Determine the [X, Y] coordinate at the center of the cell enclosing the given text.  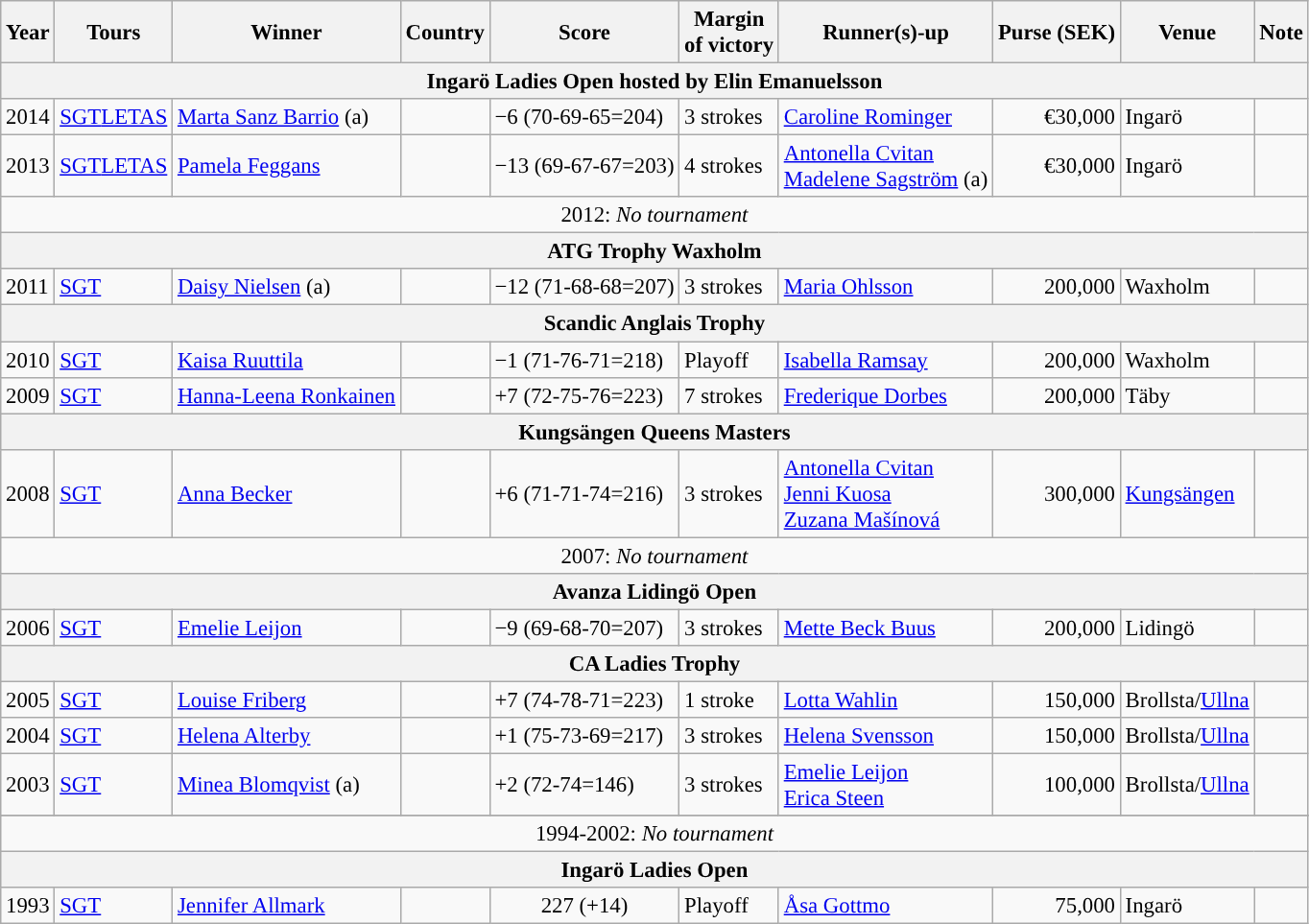
2007: No tournament [654, 556]
2006 [28, 628]
+1 (75-73-69=217) [584, 736]
Minea Blomqvist (a) [287, 785]
Year [28, 33]
Antonella Cvitan Jenni Kuosa Zuzana Mašínová [885, 493]
300,000 [1058, 493]
Helena Alterby [287, 736]
Isabella Ramsay [885, 360]
Marginof victory [729, 33]
1 stroke [729, 699]
Venue [1187, 33]
+7 (72-75-76=223) [584, 395]
Winner [287, 33]
Pamela Feggans [287, 167]
2005 [28, 699]
Ingarö Ladies Open hosted by Elin Emanuelsson [654, 82]
2004 [28, 736]
Country [445, 33]
Maria Ohlsson [885, 287]
2010 [28, 360]
+6 (71-71-74=216) [584, 493]
Kungsängen [1187, 493]
Ingarö Ladies Open [654, 870]
−6 (70-69-65=204) [584, 117]
Louise Friberg [287, 699]
CA Ladies Trophy [654, 664]
Emelie Leijon Erica Steen [885, 785]
2014 [28, 117]
+2 (72-74=146) [584, 785]
Åsa Gottmo [885, 906]
227 (+14) [584, 906]
100,000 [1058, 785]
4 strokes [729, 167]
Daisy Nielsen (a) [287, 287]
−1 (71-76-71=218) [584, 360]
Scandic Anglais Trophy [654, 323]
Lotta Wahlin [885, 699]
2009 [28, 395]
2012: No tournament [654, 215]
Avanza Lidingö Open [654, 592]
Note [1281, 33]
Helena Svensson [885, 736]
Emelie Leijon [287, 628]
Marta Sanz Barrio (a) [287, 117]
−12 (71-68-68=207) [584, 287]
−13 (69-67-67=203) [584, 167]
1994-2002: No tournament [654, 834]
Jennifer Allmark [287, 906]
Kaisa Ruuttila [287, 360]
Runner(s)-up [885, 33]
Anna Becker [287, 493]
2003 [28, 785]
75,000 [1058, 906]
Purse (SEK) [1058, 33]
−9 (69-68-70=207) [584, 628]
Antonella Cvitan Madelene Sagström (a) [885, 167]
7 strokes [729, 395]
2013 [28, 167]
ATG Trophy Waxholm [654, 251]
1993 [28, 906]
2008 [28, 493]
2011 [28, 287]
Hanna-Leena Ronkainen [287, 395]
Frederique Dorbes [885, 395]
Score [584, 33]
Caroline Rominger [885, 117]
Lidingö [1187, 628]
Mette Beck Buus [885, 628]
Täby [1187, 395]
Tours [113, 33]
+7 (74-78-71=223) [584, 699]
Kungsängen Queens Masters [654, 432]
